Pinpoint the cell where the given text exists, returning its [x, y] midpoint coordinate. 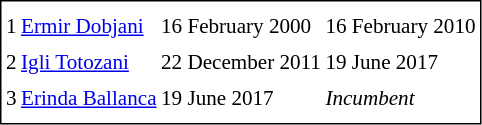
2 [12, 63]
16 February 2000 [241, 26]
3 [12, 99]
Incumbent [400, 99]
Erinda Ballanca [88, 99]
Igli Totozani [88, 63]
16 February 2010 [400, 26]
Ermir Dobjani [88, 26]
1 [12, 26]
22 December 2011 [241, 63]
